Scan for the cell matching the given text and deliver its [x, y] coordinate at center. 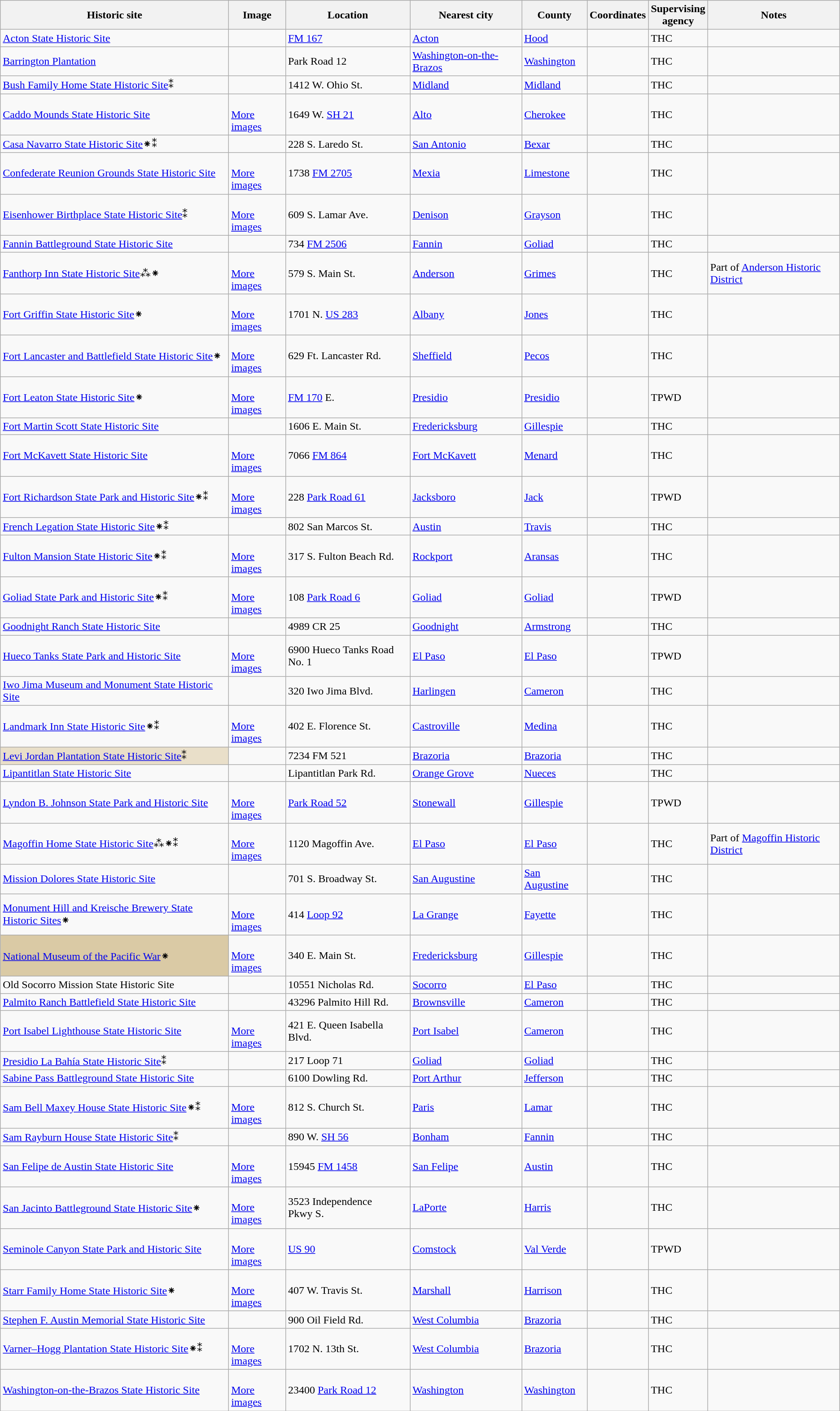
317 S. Fulton Beach Rd. [347, 556]
734 FM 2506 [347, 244]
4989 CR 25 [347, 626]
629 Ft. Lancaster Rd. [347, 356]
US 90 [347, 1249]
La Grange [466, 914]
Nueces [555, 773]
Bexar [555, 144]
Coordinates [617, 15]
609 S. Lamar Ave. [347, 215]
Anderson [466, 273]
Sabine Pass Battleground State Historic Site [115, 1078]
Limestone [555, 173]
Aransas [555, 556]
1120 Magoffin Ave. [347, 844]
6100 Dowling Rd. [347, 1078]
Lipantitlan State Historic Site [115, 773]
Nearest city [466, 15]
Part of Anderson Historic District [774, 273]
Magoffin Home State Historic Site⁂⁕⁑ [115, 844]
Bush Family Home State Historic Site⁑ [115, 85]
Denison [466, 215]
Hueco Tanks State Park and Historic Site [115, 655]
407 W. Travis St. [347, 1290]
Harlingen [466, 691]
421 E. Queen Isabella Blvd. [347, 1031]
7066 FM 864 [347, 456]
Lipantitlan Park Rd. [347, 773]
FM 167 [347, 38]
228 S. Laredo St. [347, 144]
Port Arthur [466, 1078]
Val Verde [555, 1249]
Fort Martin Scott State Historic Site [115, 426]
Supervising agency [678, 15]
Port Isabel Lighthouse State Historic Site [115, 1031]
Goliad State Park and Historic Site⁕⁑ [115, 597]
15945 FM 1458 [347, 1166]
6900 Hueco Tanks Road No. 1 [347, 655]
Jack [555, 497]
Brownsville [466, 1002]
Fanthorp Inn State Historic Site⁂⁕ [115, 273]
Cherokee [555, 114]
Fayette [555, 914]
Medina [555, 726]
Bonham [466, 1137]
Acton [466, 38]
Grimes [555, 273]
Sheffield [466, 356]
Image [258, 15]
Pecos [555, 356]
Comstock [466, 1249]
701 S. Broadway St. [347, 879]
Harris [555, 1208]
Fort Lancaster and Battlefield State Historic Site⁕ [115, 356]
Goodnight Ranch State Historic Site [115, 626]
Iwo Jima Museum and Monument State Historic Site [115, 691]
7234 FM 521 [347, 756]
320 Iwo Jima Blvd. [347, 691]
Monument Hill and Kreische Brewery State Historic Sites⁕ [115, 914]
San Antonio [466, 144]
Location [347, 15]
1606 E. Main St. [347, 426]
Fulton Mansion State Historic Site⁕⁑ [115, 556]
402 E. Florence St. [347, 726]
802 San Marcos St. [347, 527]
Port Isabel [466, 1031]
Rockport [466, 556]
French Legation State Historic Site⁕⁑ [115, 527]
1649 W. SH 21 [347, 114]
Washington-on-the-Brazos [466, 61]
10551 Nicholas Rd. [347, 985]
Albany [466, 314]
3523 Independence Pkwy S. [347, 1208]
Washington-on-the-Brazos State Historic Site [115, 1390]
Hood [555, 38]
Park Road 12 [347, 61]
1412 W. Ohio St. [347, 85]
Fannin Battleground State Historic Site [115, 244]
Stonewall [466, 802]
Sam Bell Maxey House State Historic Site⁕⁑ [115, 1107]
Seminole Canyon State Park and Historic Site [115, 1249]
Varner–Hogg Plantation State Historic Site⁕⁑ [115, 1349]
414 Loop 92 [347, 914]
FM 170 E. [347, 397]
Fort Richardson State Park and Historic Site⁕⁑ [115, 497]
Presidio La Bahía State Historic Site⁑ [115, 1061]
Fort Griffin State Historic Site⁕ [115, 314]
Historic site [115, 15]
Armstrong [555, 626]
Harrison [555, 1290]
Palmito Ranch Battlefield State Historic Site [115, 1002]
Lyndon B. Johnson State Park and Historic Site [115, 802]
County [555, 15]
Sam Rayburn House State Historic Site⁑ [115, 1137]
LaPorte [466, 1208]
Caddo Mounds State Historic Site [115, 114]
Eisenhower Birthplace State Historic Site⁑ [115, 215]
Mexia [466, 173]
Menard [555, 456]
228 Park Road 61 [347, 497]
579 S. Main St. [347, 273]
Grayson [555, 215]
Fort McKavett State Historic Site [115, 456]
Jacksboro [466, 497]
Part of Magoffin Historic District [774, 844]
Old Socorro Mission State Historic Site [115, 985]
340 E. Main St. [347, 956]
San Felipe [466, 1166]
1738 FM 2705 [347, 173]
Levi Jordan Plantation State Historic Site⁑ [115, 756]
217 Loop 71 [347, 1061]
Socorro [466, 985]
Travis [555, 527]
Goodnight [466, 626]
Marshall [466, 1290]
890 W. SH 56 [347, 1137]
900 Oil Field Rd. [347, 1319]
23400 Park Road 12 [347, 1390]
National Museum of the Pacific War⁕ [115, 956]
Acton State Historic Site [115, 38]
Paris [466, 1107]
1702 N. 13th St. [347, 1349]
Confederate Reunion Grounds State Historic Site [115, 173]
San Jacinto Battleground State Historic Site⁕ [115, 1208]
108 Park Road 6 [347, 597]
812 S. Church St. [347, 1107]
Jones [555, 314]
Notes [774, 15]
San Felipe de Austin State Historic Site [115, 1166]
Lamar [555, 1107]
1701 N. US 283 [347, 314]
43296 Palmito Hill Rd. [347, 1002]
Casa Navarro State Historic Site⁕⁑ [115, 144]
Stephen F. Austin Memorial State Historic Site [115, 1319]
Landmark Inn State Historic Site⁕⁑ [115, 726]
Fort McKavett [466, 456]
Orange Grove [466, 773]
Starr Family Home State Historic Site⁕ [115, 1290]
Mission Dolores State Historic Site [115, 879]
Barrington Plantation [115, 61]
Park Road 52 [347, 802]
Fort Leaton State Historic Site⁕ [115, 397]
Alto [466, 114]
Castroville [466, 726]
Jefferson [555, 1078]
